Pinpoint the cell where the given text exists, returning its (X, Y) midpoint coordinate. 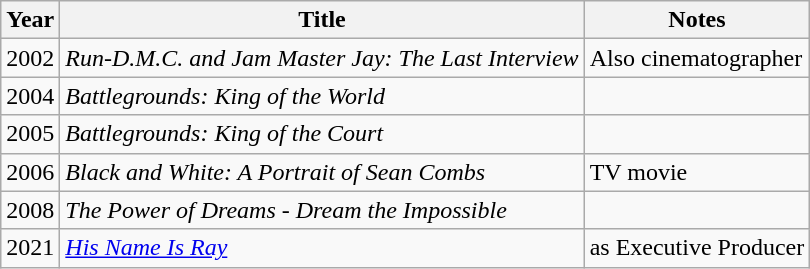
Also cinematographer (697, 58)
2005 (30, 134)
Battlegrounds: King of the Court (322, 134)
Year (30, 20)
2008 (30, 210)
Title (322, 20)
Black and White: A Portrait of Sean Combs (322, 172)
2006 (30, 172)
The Power of Dreams - Dream the Impossible (322, 210)
TV movie (697, 172)
2004 (30, 96)
Battlegrounds: King of the World (322, 96)
His Name Is Ray (322, 248)
2002 (30, 58)
2021 (30, 248)
as Executive Producer (697, 248)
Notes (697, 20)
Run-D.M.C. and Jam Master Jay: The Last Interview (322, 58)
